Determine the [X, Y] coordinate at the center of the cell enclosing the given text.  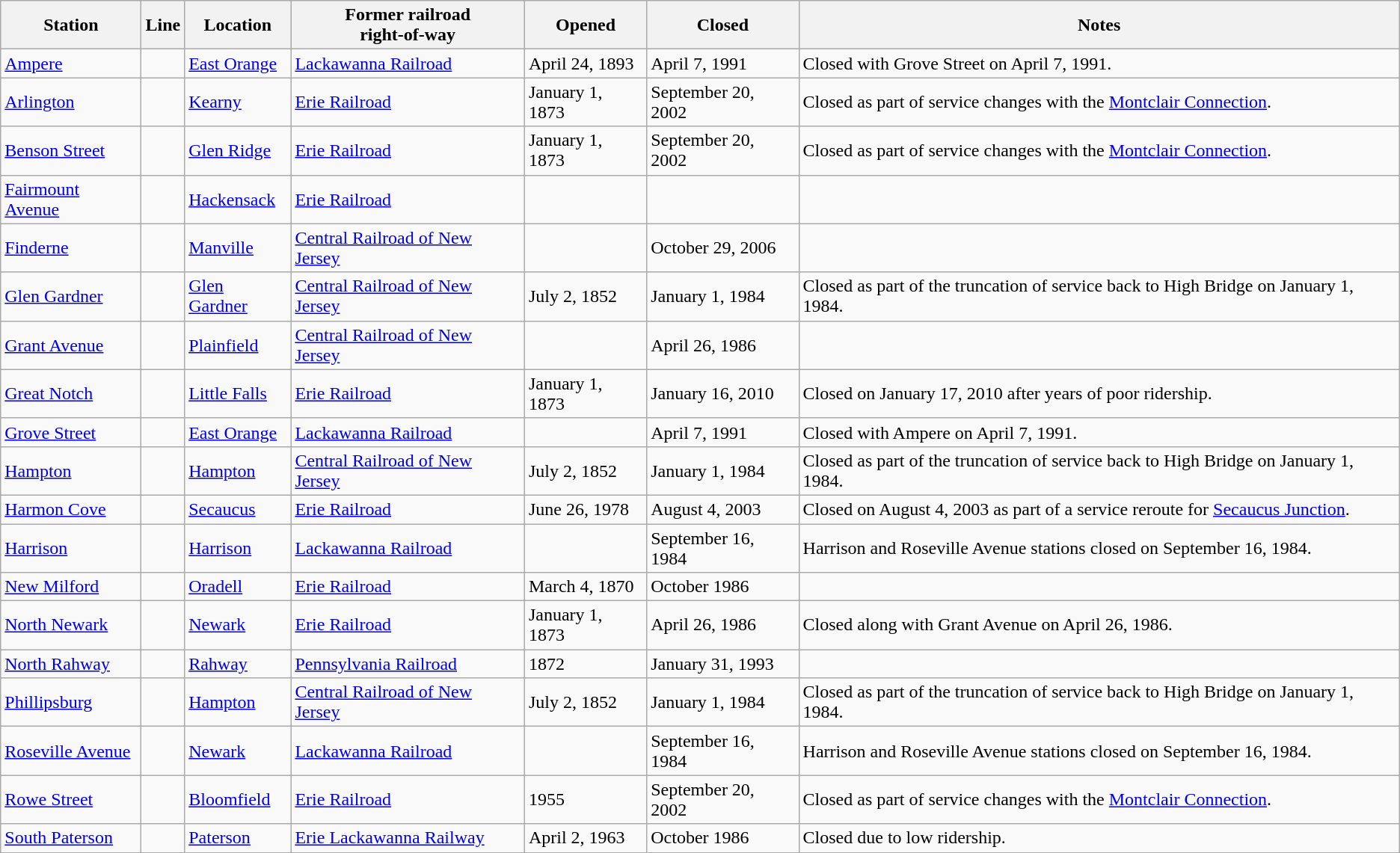
Glen Ridge [238, 151]
Closed along with Grant Avenue on April 26, 1986. [1099, 625]
October 29, 2006 [722, 248]
Fairmount Avenue [71, 199]
Kearny [238, 102]
Phillipsburg [71, 703]
Pennsylvania Railroad [408, 664]
March 4, 1870 [585, 587]
Finderne [71, 248]
Little Falls [238, 393]
Closed with Grove Street on April 7, 1991. [1099, 64]
June 26, 1978 [585, 509]
Closed due to low ridership. [1099, 838]
New Milford [71, 587]
Line [163, 25]
Location [238, 25]
Bloomfield [238, 800]
Rowe Street [71, 800]
Former railroadright-of-way [408, 25]
1872 [585, 664]
1955 [585, 800]
Oradell [238, 587]
Manville [238, 248]
Opened [585, 25]
North Newark [71, 625]
Closed [722, 25]
Rahway [238, 664]
Great Notch [71, 393]
Station [71, 25]
Grove Street [71, 432]
Erie Lackawanna Railway [408, 838]
Ampere [71, 64]
January 31, 1993 [722, 664]
Closed with Ampere on April 7, 1991. [1099, 432]
January 16, 2010 [722, 393]
Grant Avenue [71, 345]
South Paterson [71, 838]
Closed on August 4, 2003 as part of a service reroute for Secaucus Junction. [1099, 509]
Notes [1099, 25]
Roseville Avenue [71, 751]
Hackensack [238, 199]
August 4, 2003 [722, 509]
Benson Street [71, 151]
April 2, 1963 [585, 838]
Paterson [238, 838]
Closed on January 17, 2010 after years of poor ridership. [1099, 393]
North Rahway [71, 664]
Arlington [71, 102]
Harmon Cove [71, 509]
Plainfield [238, 345]
April 24, 1893 [585, 64]
Secaucus [238, 509]
